Locate the cell with the specified text and output its (X, Y) center coordinate. 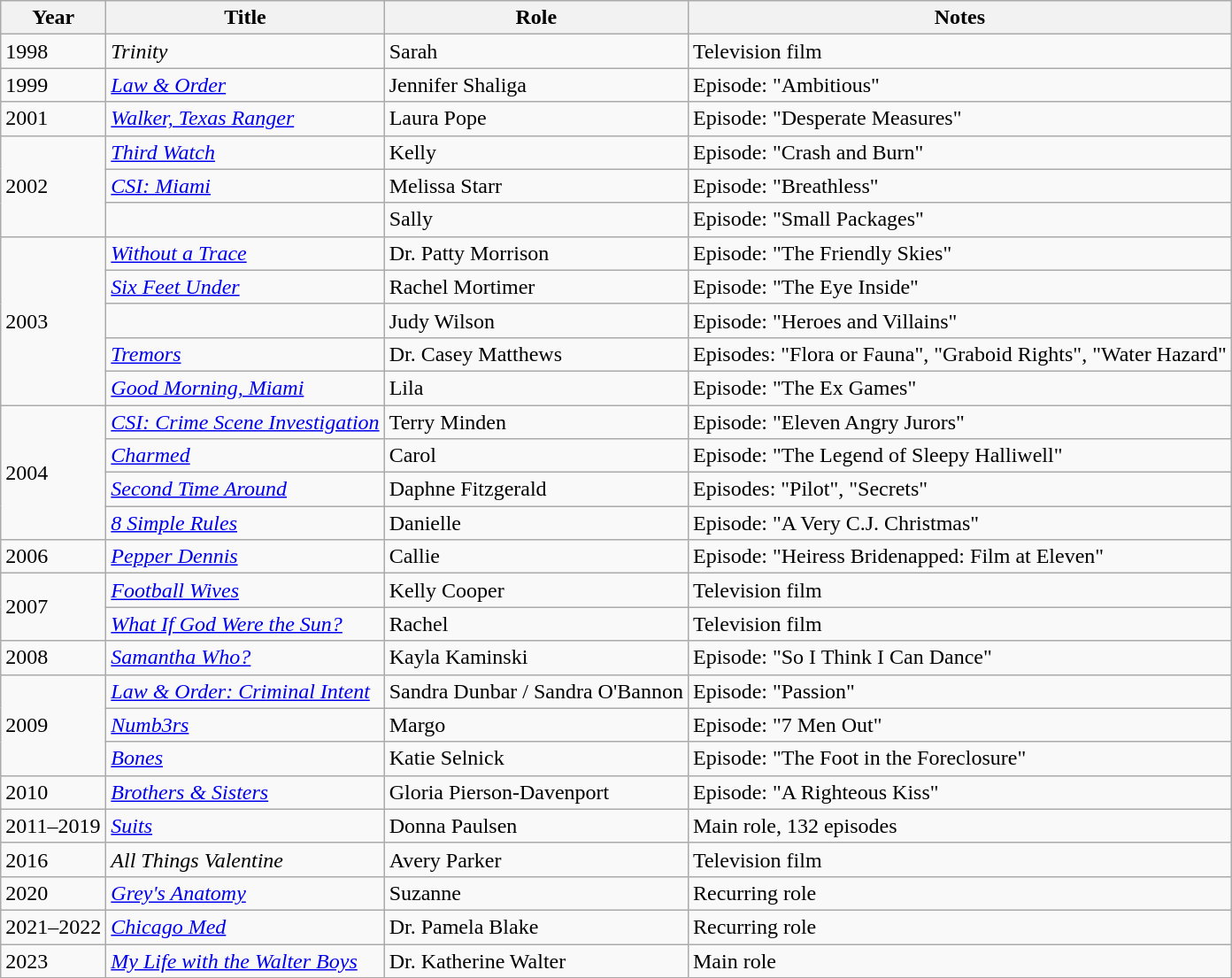
Episodes: "Pilot", "Secrets" (959, 489)
2010 (53, 792)
Kayla Kaminski (536, 658)
Grey's Anatomy (245, 893)
Six Feet Under (245, 287)
Gloria Pierson-Davenport (536, 792)
Law & Order: Criminal Intent (245, 691)
Trinity (245, 51)
Episode: "Heroes and Villains" (959, 320)
Sandra Dunbar / Sandra O'Bannon (536, 691)
Tremors (245, 354)
Without a Trace (245, 253)
Sarah (536, 51)
Episode: "Eleven Angry Jurors" (959, 422)
Good Morning, Miami (245, 388)
Episode: "The Friendly Skies" (959, 253)
Judy Wilson (536, 320)
Episode: "7 Men Out" (959, 725)
2016 (53, 859)
Episodes: "Flora or Fauna", "Graboid Rights", "Water Hazard" (959, 354)
Main role (959, 960)
Episode: "A Very C.J. Christmas" (959, 523)
2021–2022 (53, 927)
8 Simple Rules (245, 523)
Danielle (536, 523)
Numb3rs (245, 725)
2023 (53, 960)
Episode: "The Ex Games" (959, 388)
Samantha Who? (245, 658)
2006 (53, 557)
Football Wives (245, 590)
Katie Selnick (536, 759)
Pepper Dennis (245, 557)
Rachel (536, 624)
Episode: "The Eye Inside" (959, 287)
Episode: "The Legend of Sleepy Halliwell" (959, 456)
Episode: "Crash and Burn" (959, 152)
Chicago Med (245, 927)
Episode: "The Foot in the Foreclosure" (959, 759)
2004 (53, 473)
Episode: "Heiress Bridenapped: Film at Eleven" (959, 557)
Suzanne (536, 893)
2008 (53, 658)
2011–2019 (53, 826)
Charmed (245, 456)
2003 (53, 320)
Role (536, 18)
Dr. Katherine Walter (536, 960)
Dr. Casey Matthews (536, 354)
Kelly (536, 152)
1998 (53, 51)
Episode: "So I Think I Can Dance" (959, 658)
Episode: "Ambitious" (959, 85)
Suits (245, 826)
Melissa Starr (536, 186)
Episode: "Small Packages" (959, 219)
2007 (53, 607)
Main role, 132 episodes (959, 826)
Dr. Patty Morrison (536, 253)
Daphne Fitzgerald (536, 489)
Bones (245, 759)
Notes (959, 18)
Second Time Around (245, 489)
Carol (536, 456)
Laura Pope (536, 119)
Lila (536, 388)
CSI: Crime Scene Investigation (245, 422)
Margo (536, 725)
Third Watch (245, 152)
Kelly Cooper (536, 590)
Rachel Mortimer (536, 287)
1999 (53, 85)
2001 (53, 119)
Title (245, 18)
Episode: "A Righteous Kiss" (959, 792)
My Life with the Walter Boys (245, 960)
Episode: "Breathless" (959, 186)
Terry Minden (536, 422)
Dr. Pamela Blake (536, 927)
All Things Valentine (245, 859)
Sally (536, 219)
Episode: "Desperate Measures" (959, 119)
2002 (53, 186)
Avery Parker (536, 859)
Brothers & Sisters (245, 792)
Donna Paulsen (536, 826)
Law & Order (245, 85)
Year (53, 18)
Jennifer Shaliga (536, 85)
Callie (536, 557)
2020 (53, 893)
2009 (53, 725)
Episode: "Passion" (959, 691)
What If God Were the Sun? (245, 624)
CSI: Miami (245, 186)
Walker, Texas Ranger (245, 119)
